Detect which cell encompasses the target text, then output its (X, Y) center coordinate. 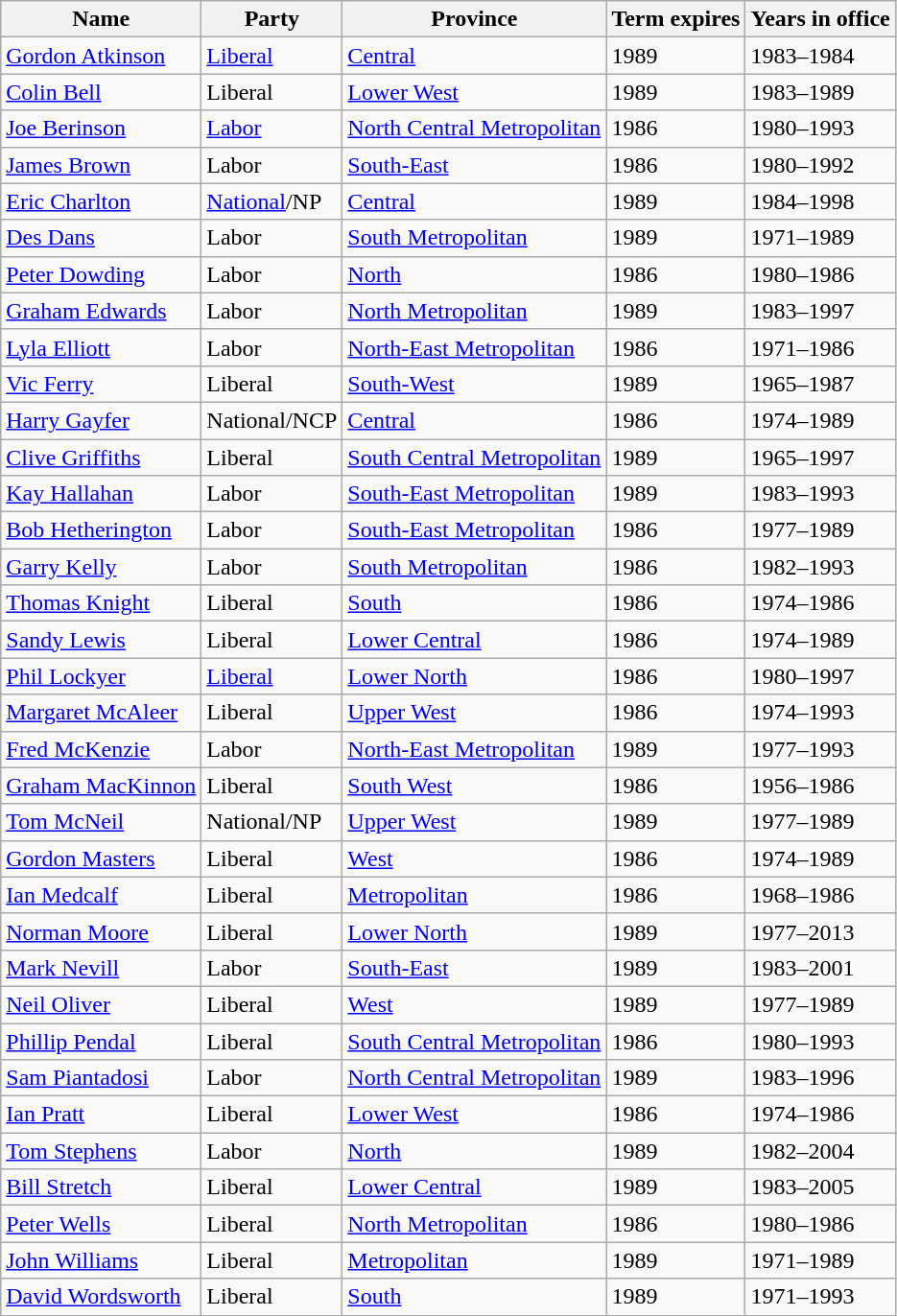
Peter Wells (102, 1224)
Gordon Atkinson (102, 56)
Norman Moore (102, 931)
1968–1986 (820, 895)
Term expires (675, 19)
1983–1997 (820, 311)
1983–2001 (820, 968)
Ian Pratt (102, 1115)
Joe Berinson (102, 129)
1965–1997 (820, 458)
Neil Oliver (102, 1004)
Des Dans (102, 238)
Bill Stretch (102, 1187)
1956–1986 (820, 786)
Phil Lockyer (102, 676)
1982–2004 (820, 1151)
1977–2013 (820, 931)
Tom Stephens (102, 1151)
Lyla Elliott (102, 347)
1983–1989 (820, 92)
Graham Edwards (102, 311)
David Wordsworth (102, 1297)
James Brown (102, 165)
Harry Gayfer (102, 420)
1983–1996 (820, 1078)
Clive Griffiths (102, 458)
Sam Piantadosi (102, 1078)
1982–1993 (820, 567)
1977–1993 (820, 749)
Peter Dowding (102, 274)
Thomas Knight (102, 603)
Province (474, 19)
Vic Ferry (102, 384)
Party (272, 19)
Garry Kelly (102, 567)
Colin Bell (102, 92)
1983–1993 (820, 494)
1974–1993 (820, 713)
Fred McKenzie (102, 749)
Years in office (820, 19)
1971–1993 (820, 1297)
Eric Charlton (102, 201)
Kay Hallahan (102, 494)
1980–1997 (820, 676)
Sandy Lewis (102, 640)
South-West (474, 384)
Gordon Masters (102, 858)
1984–1998 (820, 201)
Margaret McAleer (102, 713)
1983–2005 (820, 1187)
Phillip Pendal (102, 1041)
Tom McNeil (102, 822)
South West (474, 786)
Name (102, 19)
Mark Nevill (102, 968)
Ian Medcalf (102, 895)
Bob Hetherington (102, 530)
John Williams (102, 1260)
1965–1987 (820, 384)
Graham MacKinnon (102, 786)
1971–1986 (820, 347)
1980–1992 (820, 165)
1983–1984 (820, 56)
National/NCP (272, 420)
